Determine the [x, y] coordinate at the center of the cell enclosing the given text.  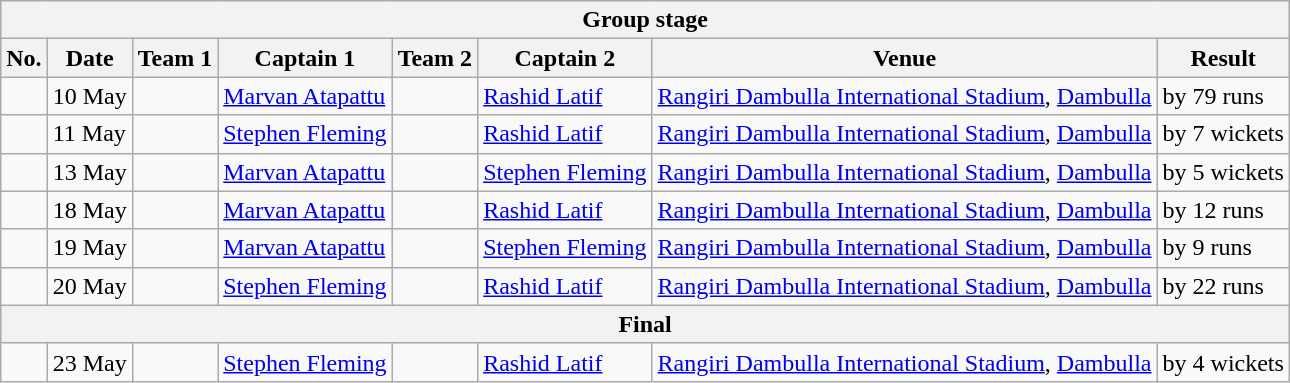
by 7 wickets [1223, 134]
Result [1223, 58]
23 May [90, 362]
20 May [90, 286]
Team 2 [435, 58]
Group stage [646, 20]
Date [90, 58]
by 12 runs [1223, 210]
by 79 runs [1223, 96]
19 May [90, 248]
by 22 runs [1223, 286]
11 May [90, 134]
by 5 wickets [1223, 172]
by 4 wickets [1223, 362]
13 May [90, 172]
Final [646, 324]
No. [24, 58]
by 9 runs [1223, 248]
10 May [90, 96]
Captain 2 [565, 58]
Venue [904, 58]
Team 1 [175, 58]
18 May [90, 210]
Captain 1 [305, 58]
